Pinpoint the cell where the given text exists, returning its [x, y] midpoint coordinate. 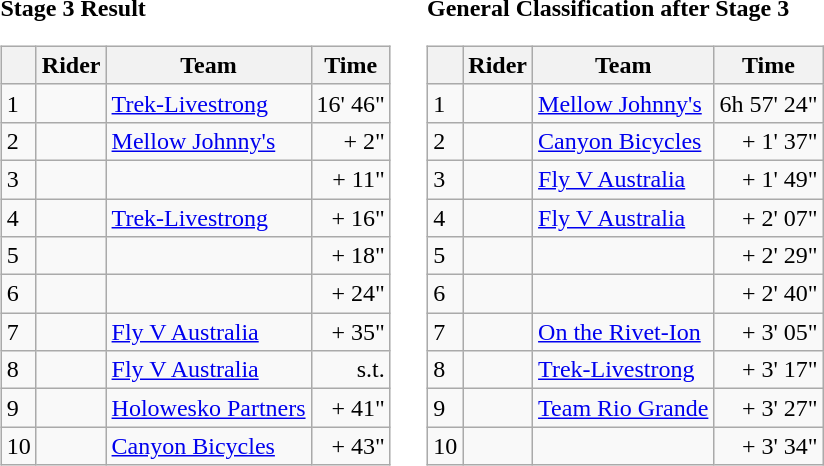
+ 3' 17" [768, 370]
16' 46" [350, 103]
+ 2' 29" [768, 256]
+ 16" [350, 217]
+ 43" [350, 446]
6h 57' 24" [768, 103]
Holowesko Partners [208, 408]
On the Rivet-Ion [624, 332]
+ 18" [350, 256]
+ 11" [350, 179]
+ 41" [350, 408]
+ 2' 07" [768, 217]
+ 24" [350, 294]
+ 3' 27" [768, 408]
+ 1' 37" [768, 141]
+ 1' 49" [768, 179]
Team Rio Grande [624, 408]
s.t. [350, 370]
+ 2' 40" [768, 294]
+ 35" [350, 332]
+ 2" [350, 141]
+ 3' 05" [768, 332]
+ 3' 34" [768, 446]
